Scan for the cell matching the given text and deliver its (x, y) coordinate at center. 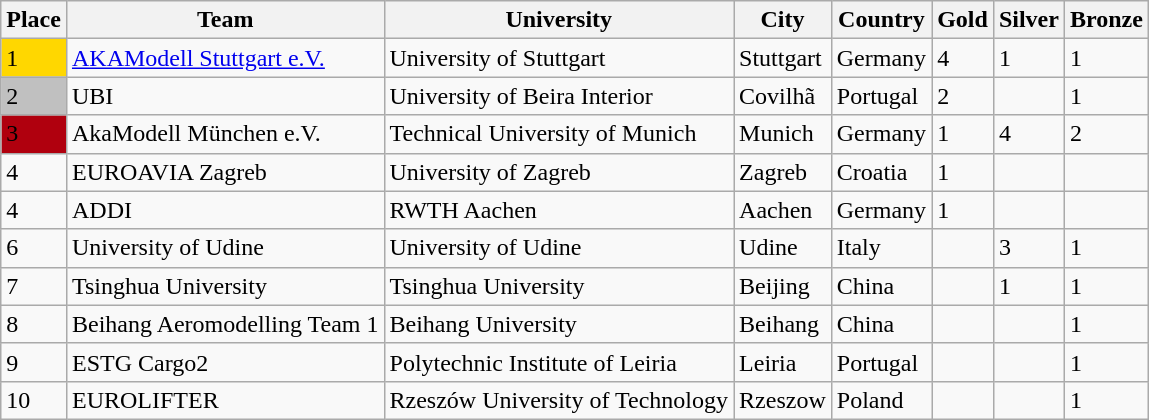
University of Stuttgart (559, 58)
University (559, 20)
Croatia (881, 172)
Beihang Aeromodelling Team 1 (225, 324)
Silver (1028, 20)
AkaModell München e.V. (225, 134)
Beihang (783, 324)
Zagreb (783, 172)
Beijing (783, 286)
Team (225, 20)
Technical University of Munich (559, 134)
Udine (783, 248)
Gold (963, 20)
University of Zagreb (559, 172)
8 (34, 324)
Beihang University (559, 324)
University of Beira Interior (559, 96)
Leiria (783, 362)
Country (881, 20)
EUROLIFTER (225, 400)
Polytechnic Institute of Leiria (559, 362)
Rzeszow (783, 400)
Munich (783, 134)
AKAModell Stuttgart e.V. (225, 58)
Bronze (1106, 20)
Covilhã (783, 96)
7 (34, 286)
EUROAVIA Zagreb (225, 172)
RWTH Aachen (559, 210)
Poland (881, 400)
Aachen (783, 210)
Place (34, 20)
Stuttgart (783, 58)
City (783, 20)
Italy (881, 248)
Rzeszów University of Technology (559, 400)
ADDI (225, 210)
9 (34, 362)
6 (34, 248)
ESTG Cargo2 (225, 362)
10 (34, 400)
UBI (225, 96)
